Return the (X, Y) coordinate for the center point of the cell that contains the specified text.  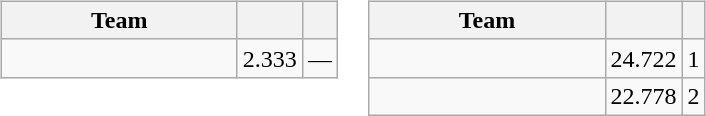
1 (694, 58)
24.722 (644, 58)
2 (694, 96)
2.333 (270, 58)
22.778 (644, 96)
— (320, 58)
